Detect which cell encompasses the target text, then output its [X, Y] center coordinate. 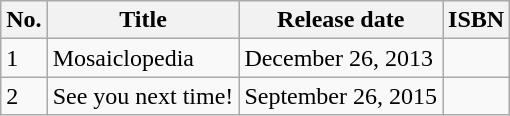
Title [143, 20]
1 [24, 58]
December 26, 2013 [341, 58]
2 [24, 96]
No. [24, 20]
Mosaiclopedia [143, 58]
Release date [341, 20]
ISBN [476, 20]
September 26, 2015 [341, 96]
See you next time! [143, 96]
